For the text-containing cell, return its midpoint in [x, y] coordinate format. 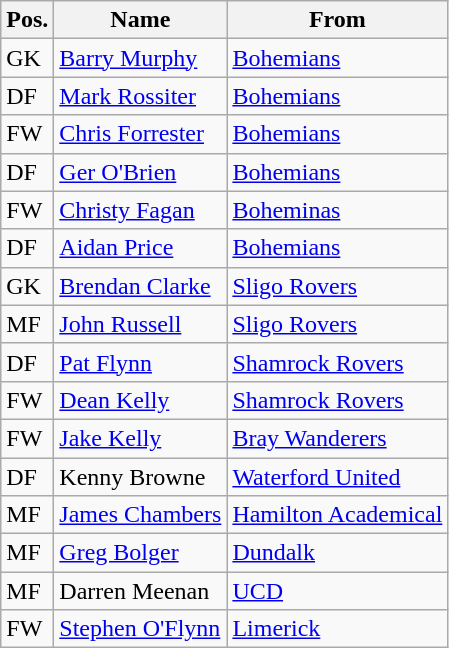
UCD [338, 591]
Mark Rossiter [140, 96]
James Chambers [140, 515]
Brendan Clarke [140, 286]
Limerick [338, 629]
Pos. [28, 20]
Christy Fagan [140, 210]
Barry Murphy [140, 58]
Ger O'Brien [140, 172]
Bray Wanderers [338, 438]
Pat Flynn [140, 362]
Chris Forrester [140, 134]
John Russell [140, 324]
From [338, 20]
Waterford United [338, 477]
Kenny Browne [140, 477]
Jake Kelly [140, 438]
Stephen O'Flynn [140, 629]
Greg Bolger [140, 553]
Darren Meenan [140, 591]
Aidan Price [140, 248]
Boheminas [338, 210]
Hamilton Academical [338, 515]
Name [140, 20]
Dundalk [338, 553]
Dean Kelly [140, 400]
